Return [x, y] of the center of cell containing provided text 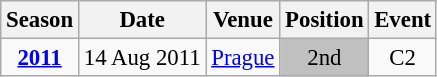
Prague [243, 58]
Season [40, 20]
Date [142, 20]
Venue [243, 20]
2011 [40, 58]
Event [403, 20]
C2 [403, 58]
Position [324, 20]
2nd [324, 58]
14 Aug 2011 [142, 58]
